Output the [x, y] coordinate of the center of the cell containing the given text.  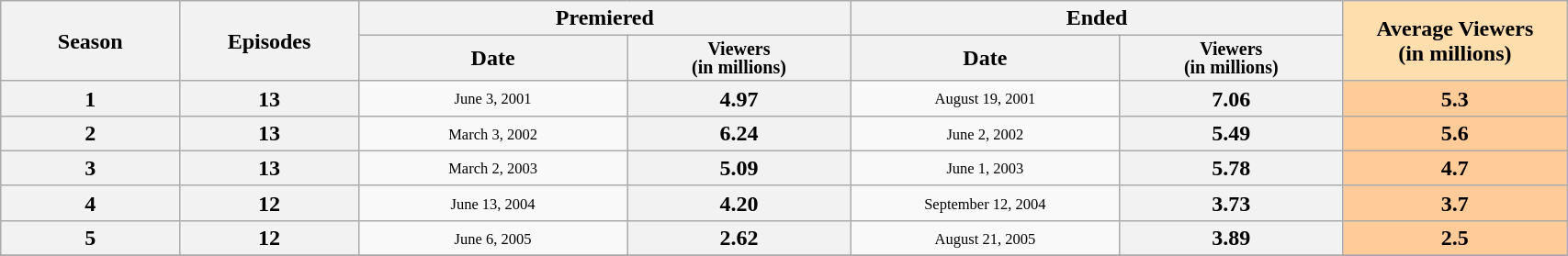
4.97 [739, 98]
August 21, 2005 [985, 239]
March 2, 2003 [492, 168]
Episodes [270, 41]
5 [90, 239]
June 1, 2003 [985, 168]
3.89 [1231, 239]
June 13, 2004 [492, 203]
5.09 [739, 168]
5.6 [1455, 133]
Ended [1097, 18]
September 12, 2004 [985, 203]
4.20 [739, 203]
Season [90, 41]
5.3 [1455, 98]
3.73 [1231, 203]
4.7 [1455, 168]
1 [90, 98]
Average Viewers(in millions) [1455, 41]
August 19, 2001 [985, 98]
6.24 [739, 133]
2.62 [739, 239]
June 6, 2005 [492, 239]
5.49 [1231, 133]
2 [90, 133]
4 [90, 203]
Premiered [604, 18]
March 3, 2002 [492, 133]
June 2, 2002 [985, 133]
3 [90, 168]
2.5 [1455, 239]
3.7 [1455, 203]
June 3, 2001 [492, 98]
5.78 [1231, 168]
7.06 [1231, 98]
